Scan for the cell matching the given text and deliver its [x, y] coordinate at center. 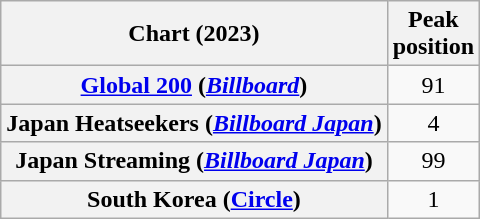
Chart (2023) [194, 34]
Japan Heatseekers (Billboard Japan) [194, 123]
Peakposition [433, 34]
91 [433, 85]
99 [433, 161]
4 [433, 123]
Japan Streaming (Billboard Japan) [194, 161]
South Korea (Circle) [194, 199]
Global 200 (Billboard) [194, 85]
1 [433, 199]
